Extract the [x, y] coordinate from the center of the cell holding the provided text.  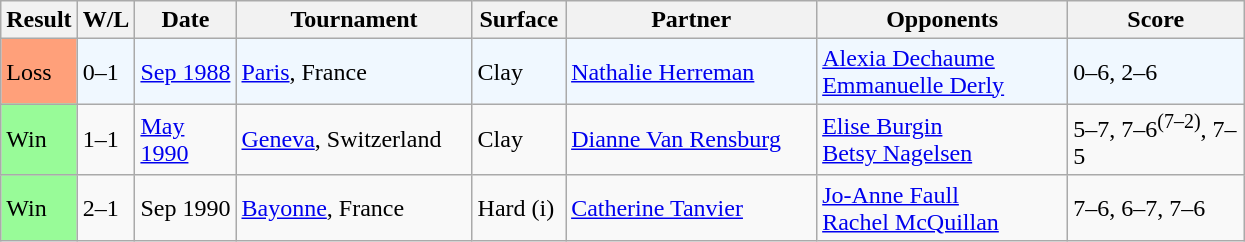
0–1 [106, 72]
May 1990 [186, 140]
5–7, 7–6(7–2), 7–5 [1156, 140]
Opponents [942, 20]
2–1 [106, 208]
Sep 1990 [186, 208]
Tournament [354, 20]
Paris, France [354, 72]
Bayonne, France [354, 208]
Nathalie Herreman [692, 72]
Elise Burgin Betsy Nagelsen [942, 140]
0–6, 2–6 [1156, 72]
Alexia Dechaume Emmanuelle Derly [942, 72]
7–6, 6–7, 7–6 [1156, 208]
Partner [692, 20]
Geneva, Switzerland [354, 140]
Surface [519, 20]
Date [186, 20]
Loss [39, 72]
Dianne Van Rensburg [692, 140]
Sep 1988 [186, 72]
1–1 [106, 140]
Score [1156, 20]
Catherine Tanvier [692, 208]
Hard (i) [519, 208]
W/L [106, 20]
Jo-Anne Faull Rachel McQuillan [942, 208]
Result [39, 20]
